Determine the [X, Y] coordinate at the center of the cell enclosing the given text.  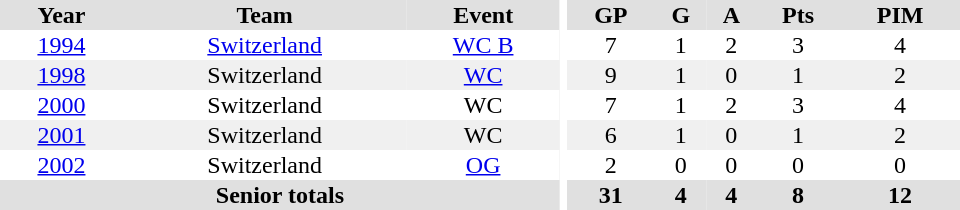
Year [62, 15]
8 [798, 195]
12 [900, 195]
G [681, 15]
1998 [62, 75]
1994 [62, 45]
WC B [482, 45]
Team [265, 15]
GP [611, 15]
6 [611, 135]
A [732, 15]
9 [611, 75]
PIM [900, 15]
2000 [62, 105]
31 [611, 195]
OG [482, 165]
2002 [62, 165]
Pts [798, 15]
Event [482, 15]
2001 [62, 135]
Senior totals [280, 195]
